Capture the cell that displays the provided text and extract its (x, y) central coordinate. 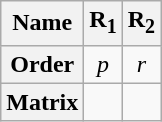
Order (42, 64)
r (141, 64)
Name (42, 23)
R1 (103, 23)
R2 (141, 23)
Matrix (42, 102)
p (103, 64)
